Determine the (X, Y) coordinate at the center of the cell enclosing the given text.  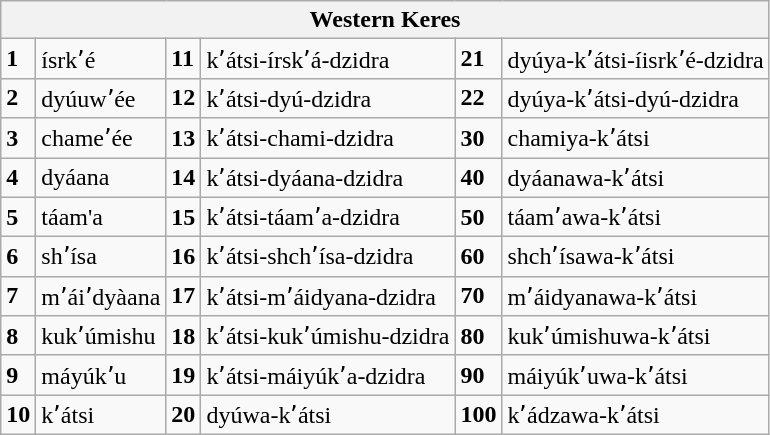
kʼátsi-mʼáidyana-dzidra (328, 296)
16 (184, 257)
12 (184, 98)
kʼátsi-chami-dzidra (328, 138)
15 (184, 217)
kʼátsi-kukʼúmishu-dzidra (328, 336)
13 (184, 138)
máyúkʼu (101, 375)
2 (18, 98)
5 (18, 217)
19 (184, 375)
11 (184, 59)
70 (478, 296)
kʼátsi-írskʼá-dzidra (328, 59)
kʼátsi-dyú-dzidra (328, 98)
100 (478, 415)
chameʼée (101, 138)
táamʼawa-kʼátsi (636, 217)
7 (18, 296)
kʼátsi-máiyúkʼa-dzidra (328, 375)
dyáana (101, 178)
21 (478, 59)
kʼátsi-táamʼa-dzidra (328, 217)
kukʼúmishu (101, 336)
mʼáidyanawa-kʼátsi (636, 296)
kʼádzawa-kʼátsi (636, 415)
shchʼísawa-kʼátsi (636, 257)
3 (18, 138)
kukʼúmishuwa-kʼátsi (636, 336)
60 (478, 257)
táam'a (101, 217)
14 (184, 178)
ísrkʼé (101, 59)
máiyúkʼuwa-kʼátsi (636, 375)
Western Keres (386, 20)
mʼáiʼdyàana (101, 296)
40 (478, 178)
18 (184, 336)
8 (18, 336)
shʼísa (101, 257)
kʼátsi (101, 415)
dyúuwʼée (101, 98)
50 (478, 217)
dyáanawa-kʼátsi (636, 178)
chamiya-kʼátsi (636, 138)
6 (18, 257)
30 (478, 138)
20 (184, 415)
dyúya-kʼátsi-íisrkʼé-dzidra (636, 59)
1 (18, 59)
dyúwa-kʼátsi (328, 415)
4 (18, 178)
22 (478, 98)
9 (18, 375)
dyúya-kʼátsi-dyú-dzidra (636, 98)
10 (18, 415)
kʼátsi-shchʼísa-dzidra (328, 257)
17 (184, 296)
80 (478, 336)
90 (478, 375)
kʼátsi-dyáana-dzidra (328, 178)
